Locate the cell with the specified text and output its (X, Y) center coordinate. 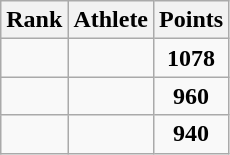
1078 (192, 58)
940 (192, 134)
Rank (34, 20)
Athlete (111, 20)
960 (192, 96)
Points (192, 20)
